Find where the given text appears and provide that cell's center as [X, Y] coordinate. 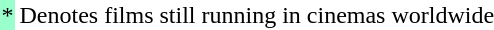
* [8, 15]
